For the text-containing cell, return its midpoint in (x, y) coordinate format. 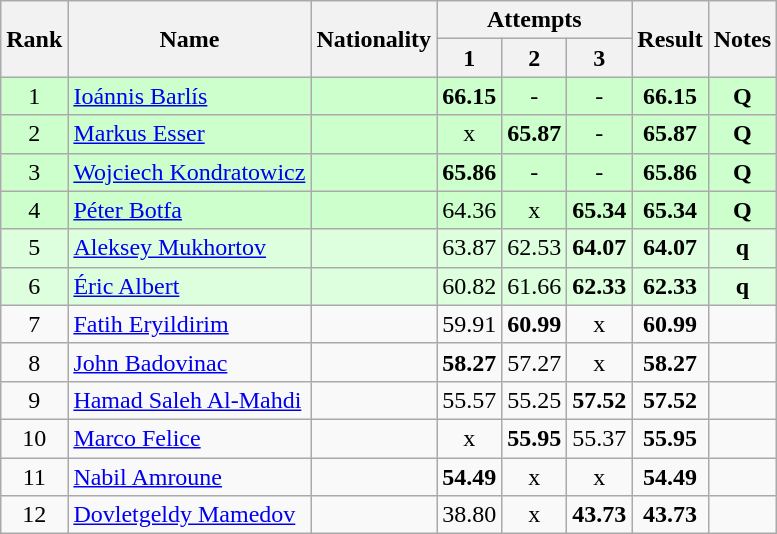
John Badovinac (190, 362)
Éric Albert (190, 286)
8 (34, 362)
Nabil Amroune (190, 477)
Result (670, 39)
Name (190, 39)
11 (34, 477)
9 (34, 400)
64.36 (470, 210)
61.66 (534, 286)
Aleksey Mukhortov (190, 248)
12 (34, 515)
5 (34, 248)
Hamad Saleh Al-Mahdi (190, 400)
55.37 (600, 438)
10 (34, 438)
7 (34, 324)
Rank (34, 39)
55.25 (534, 400)
Wojciech Kondratowicz (190, 172)
Fatih Eryildirim (190, 324)
60.82 (470, 286)
4 (34, 210)
Nationality (374, 39)
38.80 (470, 515)
6 (34, 286)
63.87 (470, 248)
Dovletgeldy Mamedov (190, 515)
Attempts (534, 20)
Péter Botfa (190, 210)
57.27 (534, 362)
Ioánnis Barlís (190, 96)
55.57 (470, 400)
62.53 (534, 248)
Markus Esser (190, 134)
Marco Felice (190, 438)
Notes (742, 39)
59.91 (470, 324)
